Output the (x, y) coordinate of the center of the cell containing the given text.  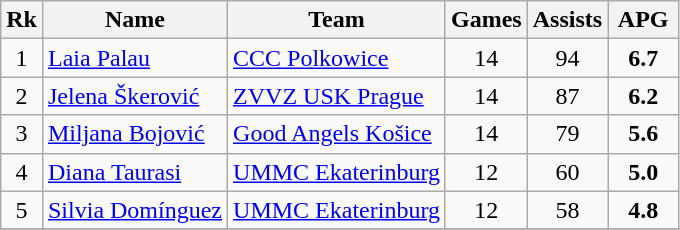
1 (22, 58)
Diana Taurasi (134, 172)
6.2 (644, 96)
Silvia Domínguez (134, 210)
87 (567, 96)
6.7 (644, 58)
94 (567, 58)
3 (22, 134)
Rk (22, 20)
60 (567, 172)
5.0 (644, 172)
Good Angels Košice (337, 134)
Laia Palau (134, 58)
5 (22, 210)
Jelena Škerović (134, 96)
ZVVZ USK Prague (337, 96)
Team (337, 20)
4.8 (644, 210)
APG (644, 20)
58 (567, 210)
4 (22, 172)
Games (486, 20)
Name (134, 20)
79 (567, 134)
CCC Polkowice (337, 58)
Miljana Bojović (134, 134)
2 (22, 96)
Assists (567, 20)
5.6 (644, 134)
